Return (x, y) of the center of cell containing provided text 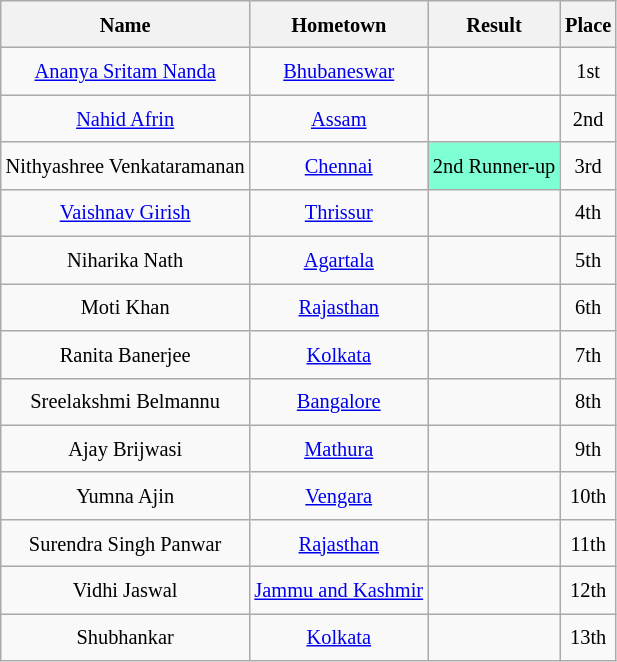
3rd (588, 166)
Assam (339, 118)
Vengara (339, 496)
Mathura (339, 448)
Thrissur (339, 212)
Bangalore (339, 402)
Nahid Afrin (126, 118)
6th (588, 306)
Ranita Banerjee (126, 354)
Surendra Singh Panwar (126, 542)
Vaishnav Girish (126, 212)
2nd Runner-up (494, 166)
11th (588, 542)
Jammu and Kashmir (339, 590)
8th (588, 402)
4th (588, 212)
Place (588, 24)
Niharika Nath (126, 260)
Bhubaneswar (339, 72)
7th (588, 354)
5th (588, 260)
Ajay Brijwasi (126, 448)
Name (126, 24)
13th (588, 636)
12th (588, 590)
Result (494, 24)
1st (588, 72)
Shubhankar (126, 636)
Agartala (339, 260)
10th (588, 496)
Nithyashree Venkataramanan (126, 166)
Hometown (339, 24)
9th (588, 448)
Chennai (339, 166)
2nd (588, 118)
Yumna Ajin (126, 496)
Moti Khan (126, 306)
Ananya Sritam Nanda (126, 72)
Sreelakshmi Belmannu (126, 402)
Vidhi Jaswal (126, 590)
